Return [X, Y] of the center of cell containing provided text 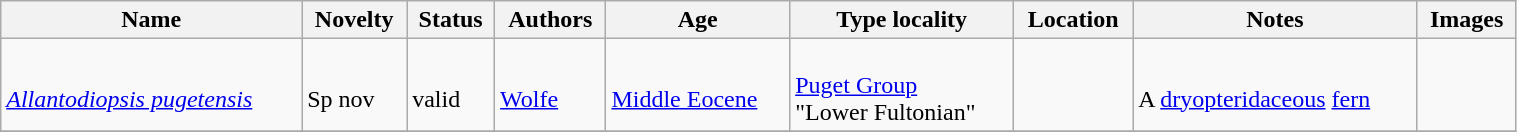
Notes [1275, 20]
Middle Eocene [698, 85]
Name [152, 20]
Novelty [354, 20]
valid [451, 85]
Images [1466, 20]
Wolfe [550, 85]
Status [451, 20]
Location [1074, 20]
Authors [550, 20]
Type locality [902, 20]
Allantodiopsis pugetensis [152, 85]
Sp nov [354, 85]
Age [698, 20]
Puget Group"Lower Fultonian" [902, 85]
A dryopteridaceous fern [1275, 85]
